Output the [x, y] coordinate of the center of the cell containing the given text.  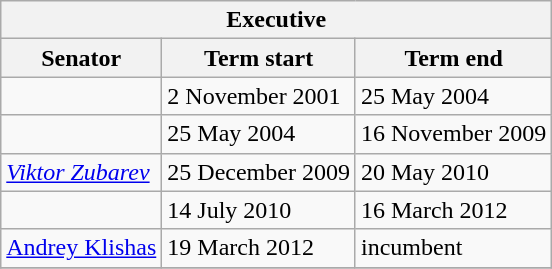
16 November 2009 [453, 134]
20 May 2010 [453, 172]
16 March 2012 [453, 210]
Executive [276, 20]
Andrey Klishas [82, 248]
Term end [453, 58]
incumbent [453, 248]
19 March 2012 [259, 248]
Senator [82, 58]
Term start [259, 58]
25 December 2009 [259, 172]
14 July 2010 [259, 210]
2 November 2001 [259, 96]
Viktor Zubarev [82, 172]
